Extract the [X, Y] coordinate from the center of the cell holding the provided text.  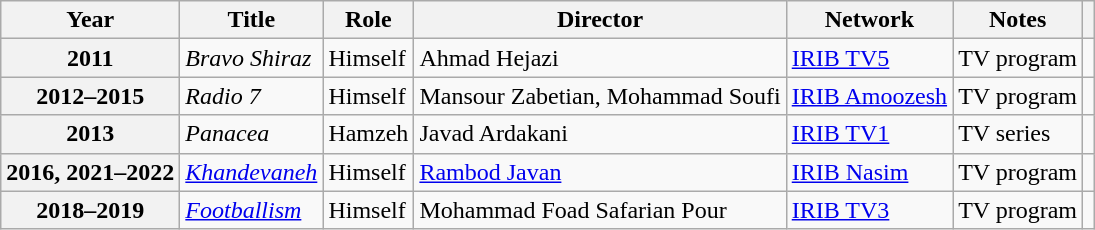
2013 [90, 134]
Director [600, 20]
2018–2019 [90, 210]
2012–2015 [90, 96]
Year [90, 20]
TV series [1018, 134]
Mansour Zabetian, Mohammad Soufi [600, 96]
2011 [90, 58]
Role [368, 20]
Khandevaneh [252, 172]
Panacea [252, 134]
Footballism [252, 210]
IRIB TV1 [869, 134]
Title [252, 20]
IRIB Amoozesh [869, 96]
Ahmad Hejazi [600, 58]
Mohammad Foad Safarian Pour [600, 210]
Bravo Shiraz [252, 58]
IRIB TV3 [869, 210]
Hamzeh [368, 134]
Network [869, 20]
Radio 7 [252, 96]
2016, 2021–2022 [90, 172]
Javad Ardakani [600, 134]
IRIB TV5 [869, 58]
Notes [1018, 20]
Rambod Javan [600, 172]
IRIB Nasim [869, 172]
